Return (x, y) of the center of cell containing provided text 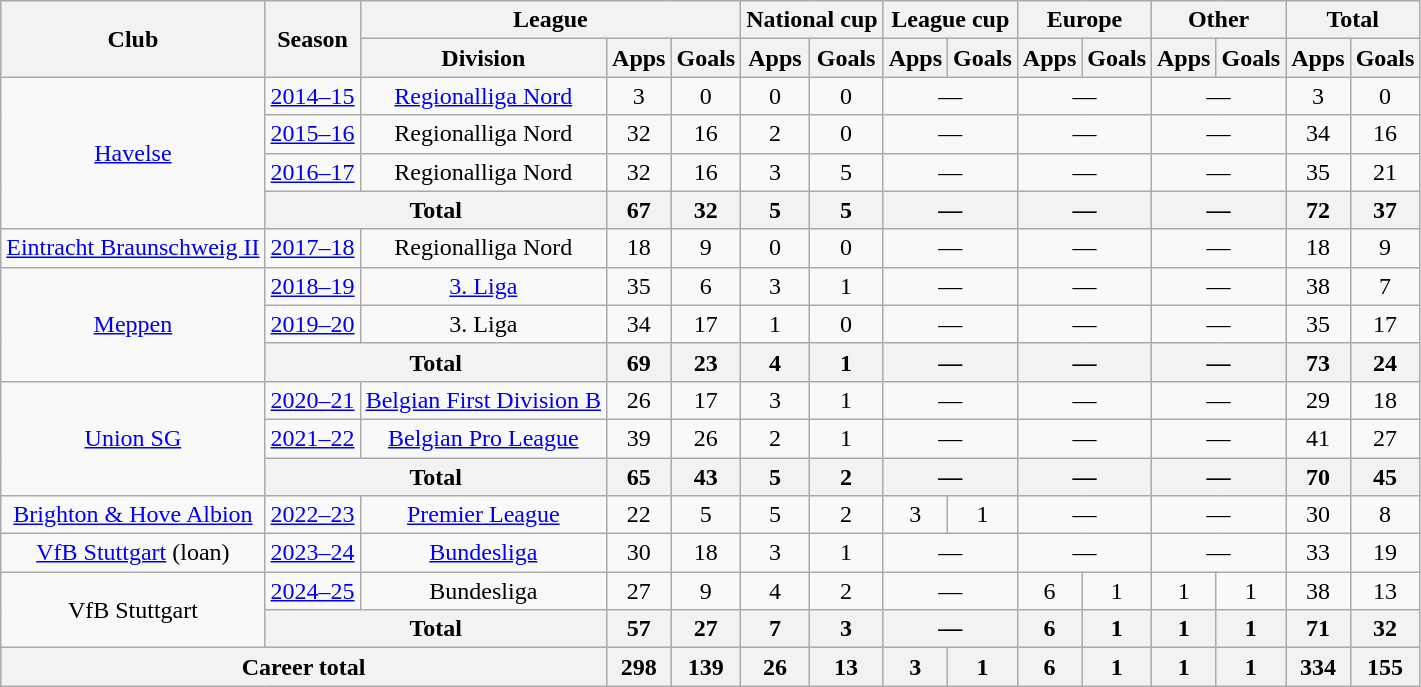
2023–24 (312, 553)
139 (706, 667)
69 (639, 362)
39 (639, 438)
Premier League (483, 515)
Union SG (133, 438)
Havelse (133, 153)
Division (483, 58)
57 (639, 629)
70 (1318, 477)
Club (133, 39)
VfB Stuttgart (loan) (133, 553)
22 (639, 515)
Season (312, 39)
29 (1318, 400)
2019–20 (312, 324)
23 (706, 362)
2017–18 (312, 248)
2021–22 (312, 438)
41 (1318, 438)
Other (1219, 20)
Eintracht Braunschweig II (133, 248)
24 (1385, 362)
43 (706, 477)
Europe (1084, 20)
Meppen (133, 324)
19 (1385, 553)
8 (1385, 515)
VfB Stuttgart (133, 610)
71 (1318, 629)
73 (1318, 362)
League cup (950, 20)
334 (1318, 667)
2018–19 (312, 286)
72 (1318, 210)
37 (1385, 210)
21 (1385, 172)
2022–23 (312, 515)
League (550, 20)
2014–15 (312, 96)
National cup (812, 20)
298 (639, 667)
155 (1385, 667)
Belgian First Division B (483, 400)
33 (1318, 553)
65 (639, 477)
45 (1385, 477)
Belgian Pro League (483, 438)
Brighton & Hove Albion (133, 515)
2024–25 (312, 591)
Career total (304, 667)
2020–21 (312, 400)
2015–16 (312, 134)
67 (639, 210)
2016–17 (312, 172)
